Provide the [x, y] coordinate of the cell's center where the given text is located.  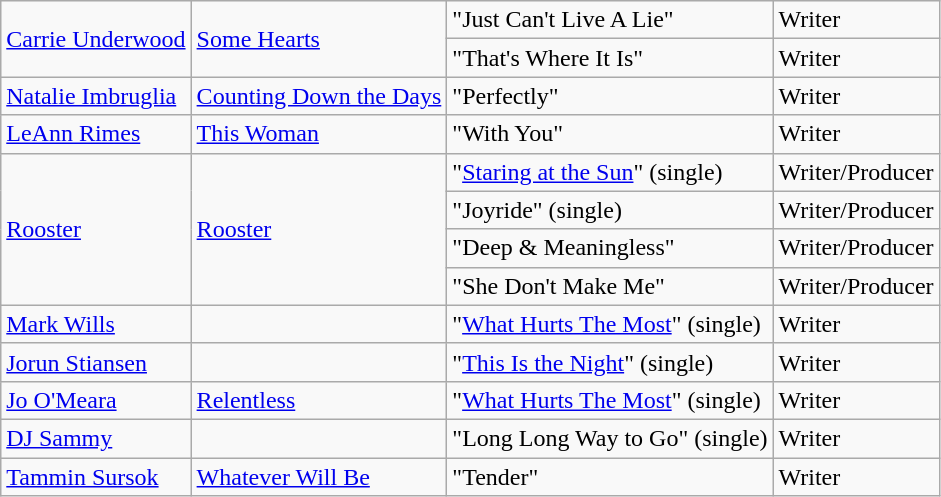
Natalie Imbruglia [96, 96]
"Long Long Way to Go" (single) [610, 438]
"Just Can't Live A Lie" [610, 20]
Carrie Underwood [96, 39]
"Staring at the Sun" (single) [610, 172]
Jo O'Meara [96, 400]
"With You" [610, 134]
This Woman [319, 134]
"Tender" [610, 477]
"That's Where It Is" [610, 58]
DJ Sammy [96, 438]
Counting Down the Days [319, 96]
"Deep & Meaningless" [610, 248]
Some Hearts [319, 39]
Whatever Will Be [319, 477]
"Joyride" (single) [610, 210]
"She Don't Make Me" [610, 286]
LeAnn Rimes [96, 134]
Tammin Sursok [96, 477]
Jorun Stiansen [96, 362]
Mark Wills [96, 324]
"Perfectly" [610, 96]
"This Is the Night" (single) [610, 362]
Relentless [319, 400]
